Locate the cell with the specified text and output its [X, Y] center coordinate. 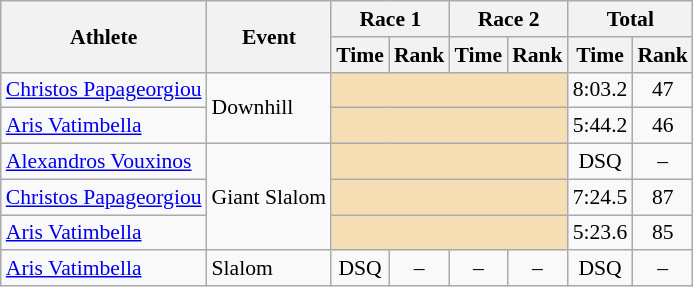
5:23.6 [600, 233]
Downhill [270, 108]
Alexandros Vouxinos [104, 162]
85 [662, 233]
Event [270, 36]
Slalom [270, 269]
87 [662, 197]
46 [662, 126]
Race 2 [508, 19]
Race 1 [390, 19]
Giant Slalom [270, 198]
47 [662, 90]
7:24.5 [600, 197]
5:44.2 [600, 126]
8:03.2 [600, 90]
Total [630, 19]
Athlete [104, 36]
